Output the (X, Y) coordinate of the center of the cell containing the given text.  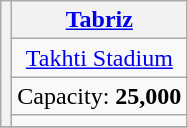
Takhti Stadium (100, 58)
Capacity: 25,000 (100, 96)
Tabriz (100, 20)
